Output the (X, Y) coordinate of the center of the cell containing the given text.  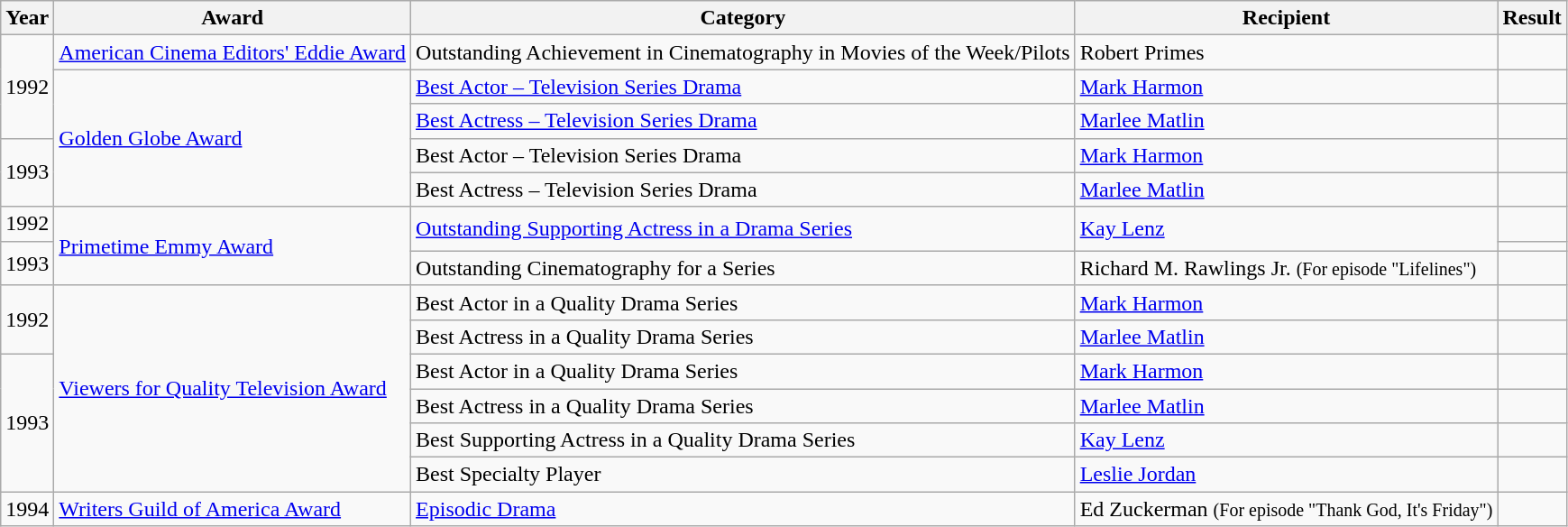
Year (27, 18)
Viewers for Quality Television Award (233, 388)
Best Supporting Actress in a Quality Drama Series (743, 440)
1994 (27, 509)
Recipient (1286, 18)
Category (743, 18)
American Cinema Editors' Eddie Award (233, 52)
Outstanding Achievement in Cinematography in Movies of the Week/Pilots (743, 52)
Robert Primes (1286, 52)
Episodic Drama (743, 509)
Outstanding Supporting Actress in a Drama Series (743, 229)
Richard M. Rawlings Jr. (For episode "Lifelines") (1286, 268)
Golden Globe Award (233, 138)
Primetime Emmy Award (233, 245)
Writers Guild of America Award (233, 509)
Award (233, 18)
Result (1532, 18)
Ed Zuckerman (For episode "Thank God, It's Friday") (1286, 509)
Outstanding Cinematography for a Series (743, 268)
Leslie Jordan (1286, 475)
Best Specialty Player (743, 475)
